Search for the cell housing the specified text and yield its (x, y) center coordinate. 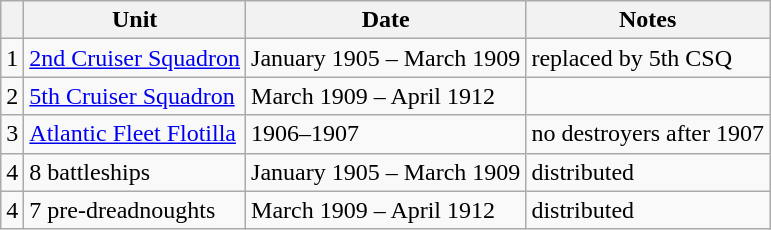
3 (12, 134)
1906–1907 (386, 134)
no destroyers after 1907 (648, 134)
Unit (135, 20)
Date (386, 20)
2nd Cruiser Squadron (135, 58)
2 (12, 96)
8 battleships (135, 172)
7 pre-dreadnoughts (135, 210)
Notes (648, 20)
5th Cruiser Squadron (135, 96)
1 (12, 58)
replaced by 5th CSQ (648, 58)
Atlantic Fleet Flotilla (135, 134)
